Determine the (x, y) coordinate at the center of the cell enclosing the given text.  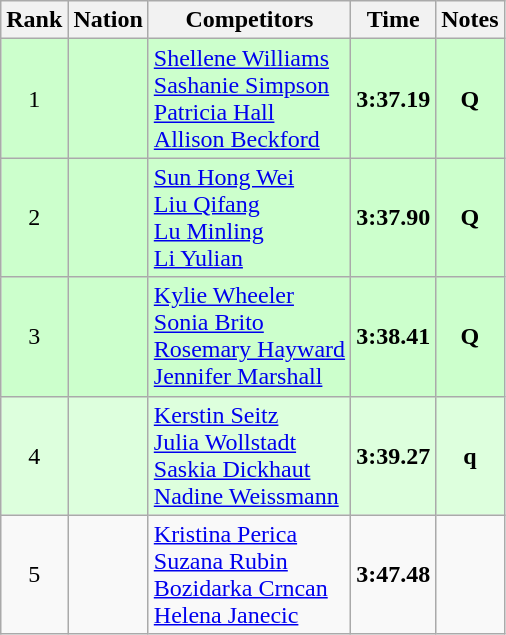
Competitors (249, 20)
Nation (108, 20)
3:39.27 (394, 456)
3:37.19 (394, 98)
q (470, 456)
3 (34, 336)
4 (34, 456)
3:37.90 (394, 218)
Kristina PericaSuzana RubinBozidarka CrncanHelena Janecic (249, 574)
3:47.48 (394, 574)
Kerstin SeitzJulia WollstadtSaskia DickhautNadine Weissmann (249, 456)
3:38.41 (394, 336)
Shellene WilliamsSashanie SimpsonPatricia HallAllison Beckford (249, 98)
Rank (34, 20)
2 (34, 218)
5 (34, 574)
Sun Hong WeiLiu QifangLu MinlingLi Yulian (249, 218)
Notes (470, 20)
Kylie WheelerSonia BritoRosemary HaywardJennifer Marshall (249, 336)
Time (394, 20)
1 (34, 98)
